Determine the [X, Y] coordinate at the center of the cell enclosing the given text.  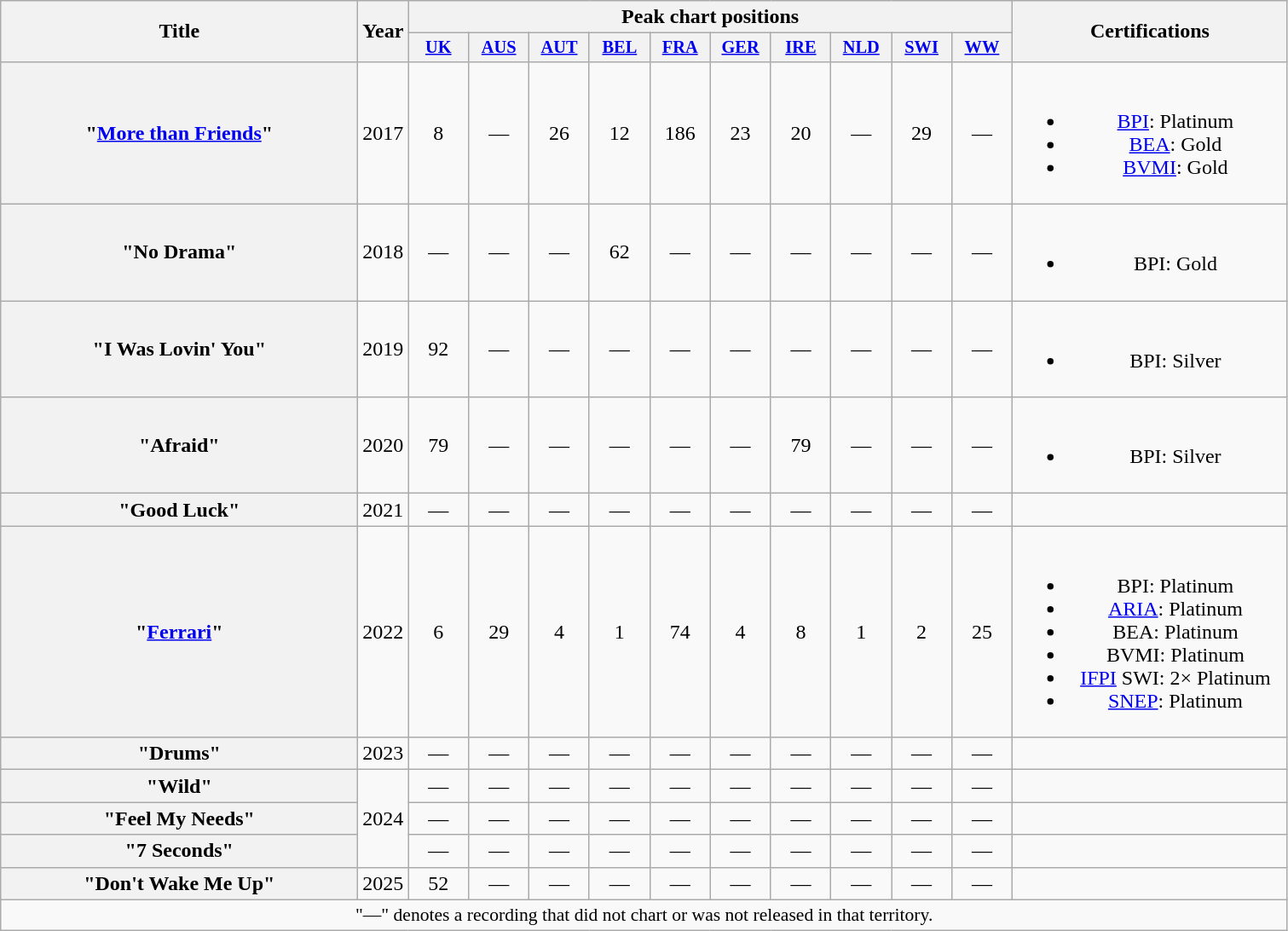
2023 [384, 754]
WW [982, 48]
"No Drama" [179, 252]
BPI: PlatinumBEA: GoldBVMI: Gold [1149, 133]
2021 [384, 510]
BPI: PlatinumARIA: PlatinumBEA: PlatinumBVMI: PlatinumIFPI SWI: 2× PlatinumSNEP: Platinum [1149, 632]
6 [438, 632]
26 [559, 133]
"Afraid" [179, 445]
2 [922, 632]
"Good Luck" [179, 510]
Title [179, 32]
2024 [384, 818]
20 [801, 133]
23 [740, 133]
NLD [861, 48]
BEL [619, 48]
2017 [384, 133]
UK [438, 48]
2019 [384, 350]
FRA [680, 48]
"Wild" [179, 786]
AUT [559, 48]
Certifications [1149, 32]
Peak chart positions [711, 17]
"Ferrari" [179, 632]
AUS [500, 48]
62 [619, 252]
"Feel My Needs" [179, 818]
GER [740, 48]
52 [438, 883]
92 [438, 350]
SWI [922, 48]
"Don't Wake Me Up" [179, 883]
186 [680, 133]
"More than Friends" [179, 133]
2025 [384, 883]
12 [619, 133]
25 [982, 632]
2020 [384, 445]
2018 [384, 252]
"Drums" [179, 754]
IRE [801, 48]
"—" denotes a recording that did not chart or was not released in that territory. [644, 915]
74 [680, 632]
BPI: Gold [1149, 252]
2022 [384, 632]
"I Was Lovin' You" [179, 350]
Year [384, 32]
"7 Seconds" [179, 851]
